Pinpoint the cell where the given text exists, returning its (x, y) midpoint coordinate. 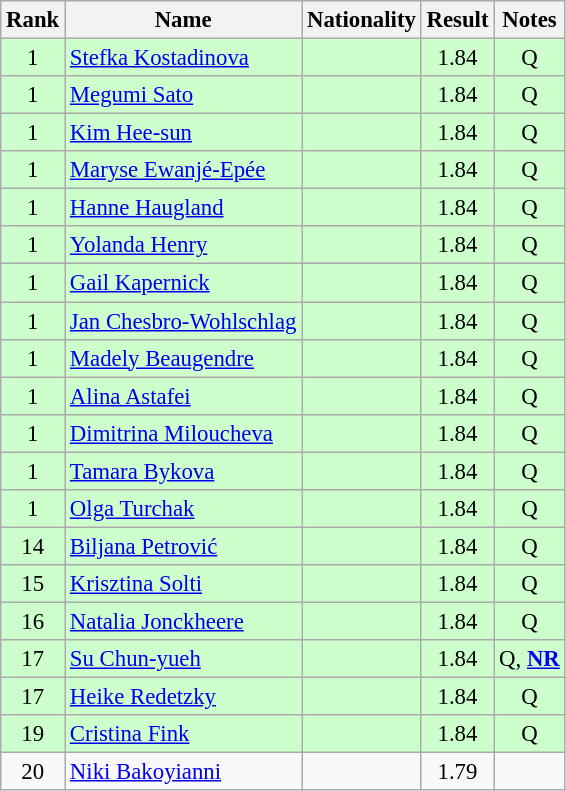
Q, NR (530, 659)
Hanne Haugland (184, 208)
Nationality (362, 20)
1.79 (458, 772)
Niki Bakoyianni (184, 772)
Heike Redetzky (184, 697)
Gail Kapernick (184, 283)
Jan Chesbro-Wohlschlag (184, 321)
Su Chun-yueh (184, 659)
Cristina Fink (184, 734)
Madely Beaugendre (184, 358)
Stefka Kostadinova (184, 58)
Biljana Petrović (184, 546)
19 (33, 734)
Alina Astafei (184, 396)
16 (33, 621)
Maryse Ewanjé-Epée (184, 170)
Result (458, 20)
Krisztina Solti (184, 584)
Natalia Jonckheere (184, 621)
15 (33, 584)
20 (33, 772)
Notes (530, 20)
Name (184, 20)
Tamara Bykova (184, 471)
Megumi Sato (184, 95)
14 (33, 546)
Olga Turchak (184, 509)
Yolanda Henry (184, 245)
Rank (33, 20)
Dimitrina Miloucheva (184, 433)
Kim Hee-sun (184, 133)
